Determine the (X, Y) coordinate at the center of the cell enclosing the given text.  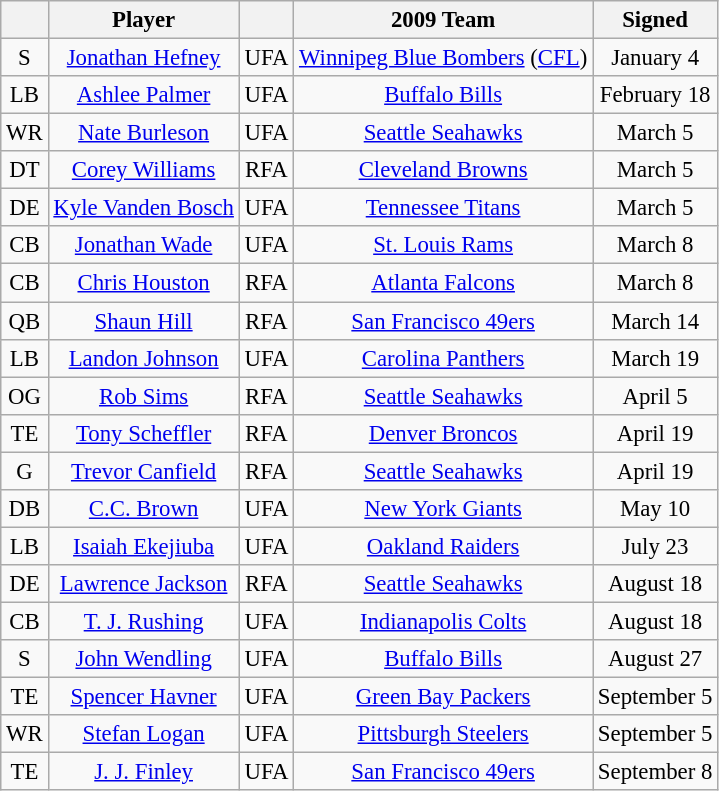
Rob Sims (144, 396)
J. J. Finley (144, 772)
Trevor Canfield (144, 471)
Isaiah Ekejiuba (144, 546)
Green Bay Packers (444, 697)
Spencer Havner (144, 697)
Jonathan Wade (144, 245)
Player (144, 20)
Chris Houston (144, 283)
Jonathan Hefney (144, 58)
Denver Broncos (444, 433)
Tennessee Titans (444, 208)
Stefan Logan (144, 734)
John Wendling (144, 659)
March 14 (656, 321)
DT (24, 170)
T. J. Rushing (144, 621)
Signed (656, 20)
C.C. Brown (144, 509)
February 18 (656, 95)
Shaun Hill (144, 321)
Ashlee Palmer (144, 95)
Cleveland Browns (444, 170)
January 4 (656, 58)
July 23 (656, 546)
OG (24, 396)
Winnipeg Blue Bombers (CFL) (444, 58)
Indianapolis Colts (444, 621)
August 27 (656, 659)
Corey Williams (144, 170)
Tony Scheffler (144, 433)
St. Louis Rams (444, 245)
Atlanta Falcons (444, 283)
Nate Burleson (144, 133)
Lawrence Jackson (144, 584)
DB (24, 509)
QB (24, 321)
G (24, 471)
Kyle Vanden Bosch (144, 208)
Landon Johnson (144, 358)
Carolina Panthers (444, 358)
September 8 (656, 772)
New York Giants (444, 509)
May 10 (656, 509)
March 19 (656, 358)
2009 Team (444, 20)
Pittsburgh Steelers (444, 734)
Oakland Raiders (444, 546)
April 5 (656, 396)
